For the text-containing cell, return its midpoint in [x, y] coordinate format. 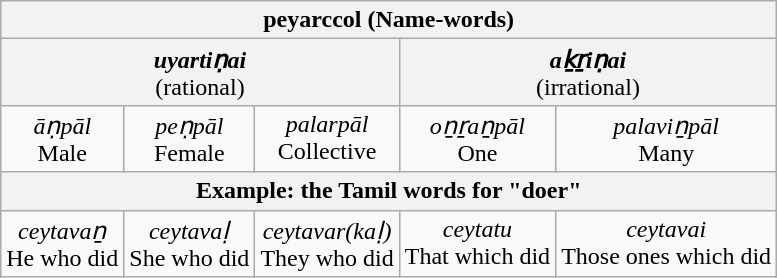
uyartiṇai(rational) [200, 72]
āṇpālMale [62, 138]
ceytavaḷShe who did [190, 244]
peyarccol (Name-words) [389, 20]
ceytavaṉHe who did [62, 244]
Example: the Tamil words for "doer" [389, 191]
ceytavar(kaḷ)They who did [327, 244]
palarpālCollective [327, 138]
aḵṟiṇai(irrational) [588, 72]
peṇpālFemale [190, 138]
ceytatuThat which did [477, 244]
ceytavaiThose ones which did [666, 244]
palaviṉpālMany [666, 138]
oṉṟaṉpālOne [477, 138]
